Extract the (X, Y) coordinate from the center of the cell holding the provided text.  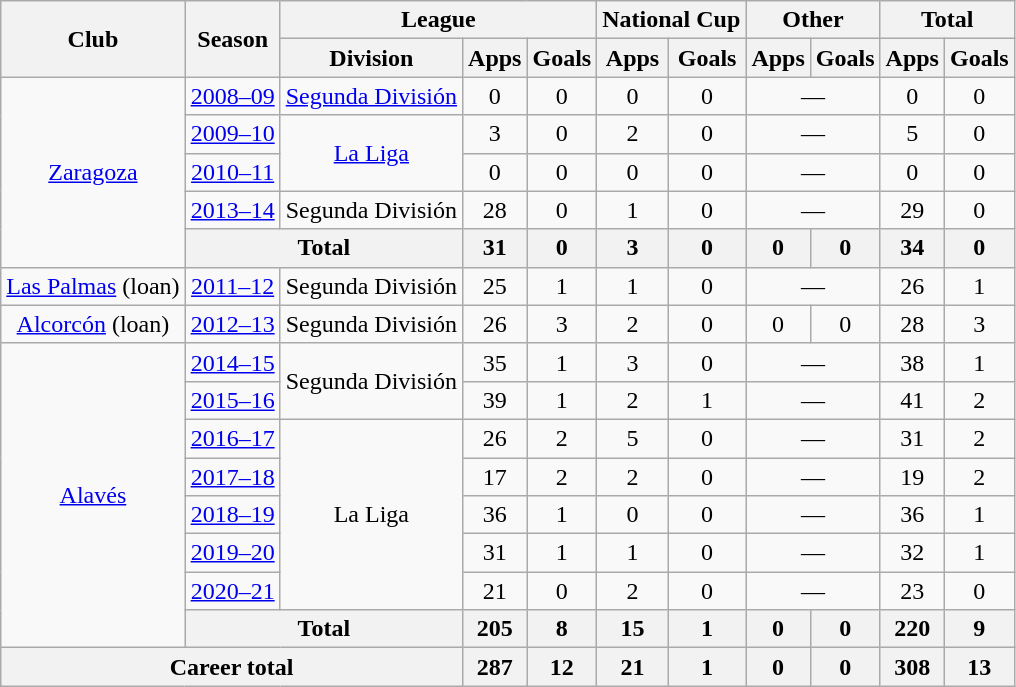
2008–09 (232, 96)
2020–21 (232, 591)
23 (912, 591)
2015–16 (232, 400)
9 (979, 629)
Other (813, 20)
2017–18 (232, 477)
32 (912, 553)
2016–17 (232, 438)
Season (232, 39)
13 (979, 667)
National Cup (672, 20)
2011–12 (232, 286)
17 (495, 477)
2019–20 (232, 553)
15 (633, 629)
Las Palmas (loan) (93, 286)
2014–15 (232, 362)
39 (495, 400)
25 (495, 286)
2009–10 (232, 134)
2012–13 (232, 324)
41 (912, 400)
Alavés (93, 495)
2010–11 (232, 172)
308 (912, 667)
2013–14 (232, 210)
19 (912, 477)
220 (912, 629)
2018–19 (232, 515)
12 (562, 667)
35 (495, 362)
38 (912, 362)
Club (93, 39)
8 (562, 629)
29 (912, 210)
34 (912, 248)
205 (495, 629)
Career total (232, 667)
League (438, 20)
287 (495, 667)
Alcorcón (loan) (93, 324)
Division (371, 58)
Zaragoza (93, 172)
